Search for the cell housing the specified text and yield its (X, Y) center coordinate. 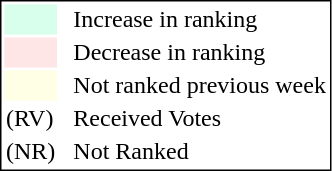
Not Ranked (200, 151)
Increase in ranking (200, 19)
(NR) (30, 151)
Received Votes (200, 119)
Not ranked previous week (200, 85)
Decrease in ranking (200, 53)
(RV) (30, 119)
